Find where the given text appears and provide that cell's center as (x, y) coordinate. 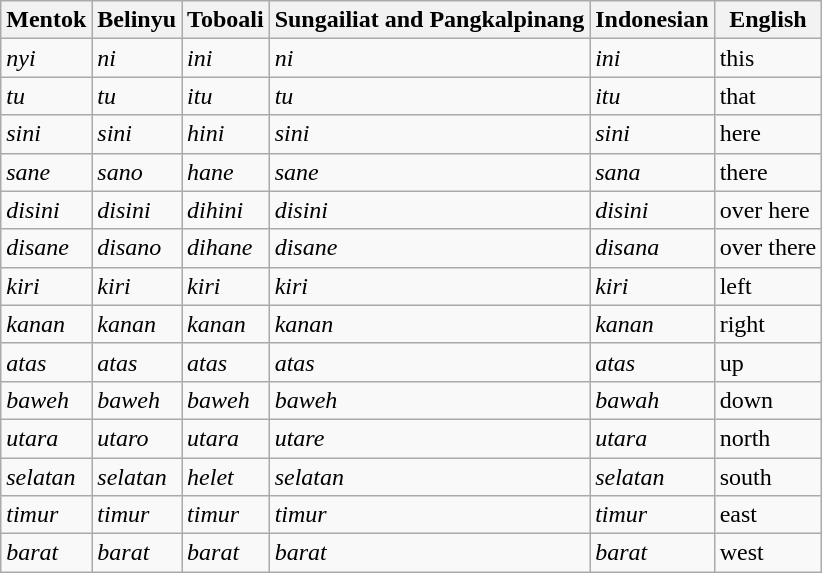
west (768, 553)
bawah (652, 400)
Sungailiat and Pangkalpinang (430, 20)
disano (137, 248)
dihane (226, 248)
helet (226, 477)
sano (137, 172)
Toboali (226, 20)
this (768, 58)
dihini (226, 210)
up (768, 362)
Indonesian (652, 20)
nyi (46, 58)
over here (768, 210)
right (768, 324)
sana (652, 172)
hane (226, 172)
east (768, 515)
disana (652, 248)
south (768, 477)
utare (430, 438)
left (768, 286)
that (768, 96)
here (768, 134)
down (768, 400)
Mentok (46, 20)
English (768, 20)
over there (768, 248)
hini (226, 134)
there (768, 172)
Belinyu (137, 20)
utaro (137, 438)
north (768, 438)
